Return the (X, Y) coordinate for the center point of the cell that contains the specified text.  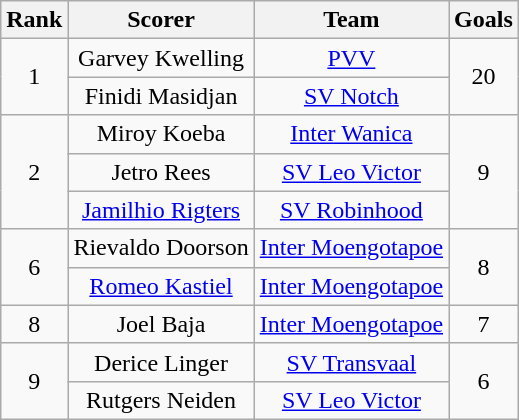
Jamilhio Rigters (161, 210)
Goals (484, 20)
Joel Baja (161, 324)
Finidi Masidjan (161, 96)
Garvey Kwelling (161, 58)
2 (34, 172)
Scorer (161, 20)
Jetro Rees (161, 172)
20 (484, 77)
SV Transvaal (351, 362)
SV Notch (351, 96)
SV Robinhood (351, 210)
1 (34, 77)
Team (351, 20)
Rutgers Neiden (161, 400)
7 (484, 324)
Rank (34, 20)
Inter Wanica (351, 134)
Miroy Koeba (161, 134)
Rievaldo Doorson (161, 248)
Romeo Kastiel (161, 286)
Derice Linger (161, 362)
PVV (351, 58)
